Find where the given text appears and provide that cell's center as (X, Y) coordinate. 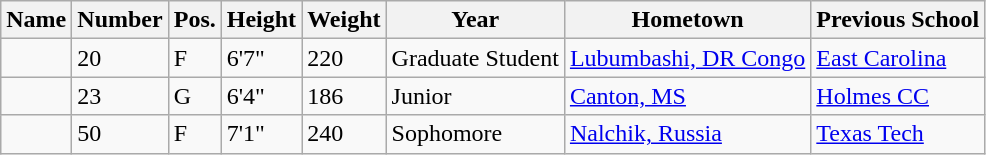
East Carolina (898, 58)
240 (344, 134)
Pos. (194, 20)
50 (120, 134)
G (194, 96)
Holmes CC (898, 96)
Nalchik, Russia (687, 134)
Year (475, 20)
Lubumbashi, DR Congo (687, 58)
Name (36, 20)
Graduate Student (475, 58)
Junior (475, 96)
Number (120, 20)
Previous School (898, 20)
7'1" (261, 134)
6'7" (261, 58)
Canton, MS (687, 96)
Height (261, 20)
220 (344, 58)
Weight (344, 20)
20 (120, 58)
186 (344, 96)
Hometown (687, 20)
Texas Tech (898, 134)
23 (120, 96)
6'4" (261, 96)
Sophomore (475, 134)
